Output the [x, y] coordinate of the center of the cell containing the given text.  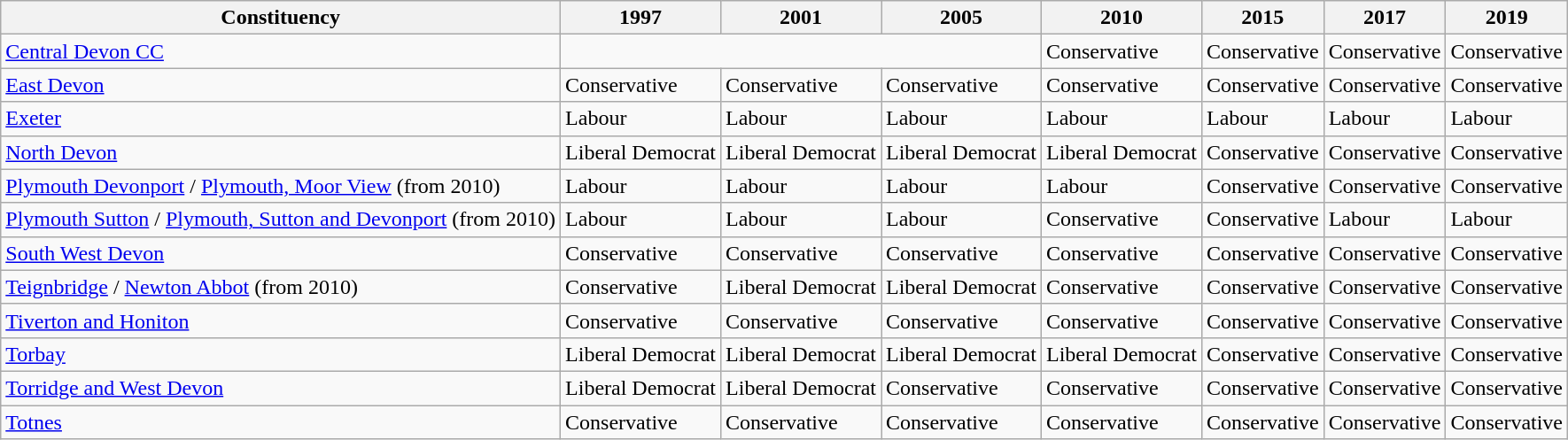
Tiverton and Honiton [281, 320]
2019 [1507, 18]
South West Devon [281, 253]
2005 [960, 18]
Exeter [281, 119]
2017 [1385, 18]
Torbay [281, 354]
North Devon [281, 152]
1997 [641, 18]
Teignbridge / Newton Abbot (from 2010) [281, 287]
East Devon [281, 85]
2001 [801, 18]
Plymouth Devonport / Plymouth, Moor View (from 2010) [281, 186]
2015 [1262, 18]
Constituency [281, 18]
Central Devon CC [281, 51]
Plymouth Sutton / Plymouth, Sutton and Devonport (from 2010) [281, 220]
Totnes [281, 422]
Torridge and West Devon [281, 388]
2010 [1122, 18]
